Provide the (x, y) coordinate of the cell's center where the given text is located.  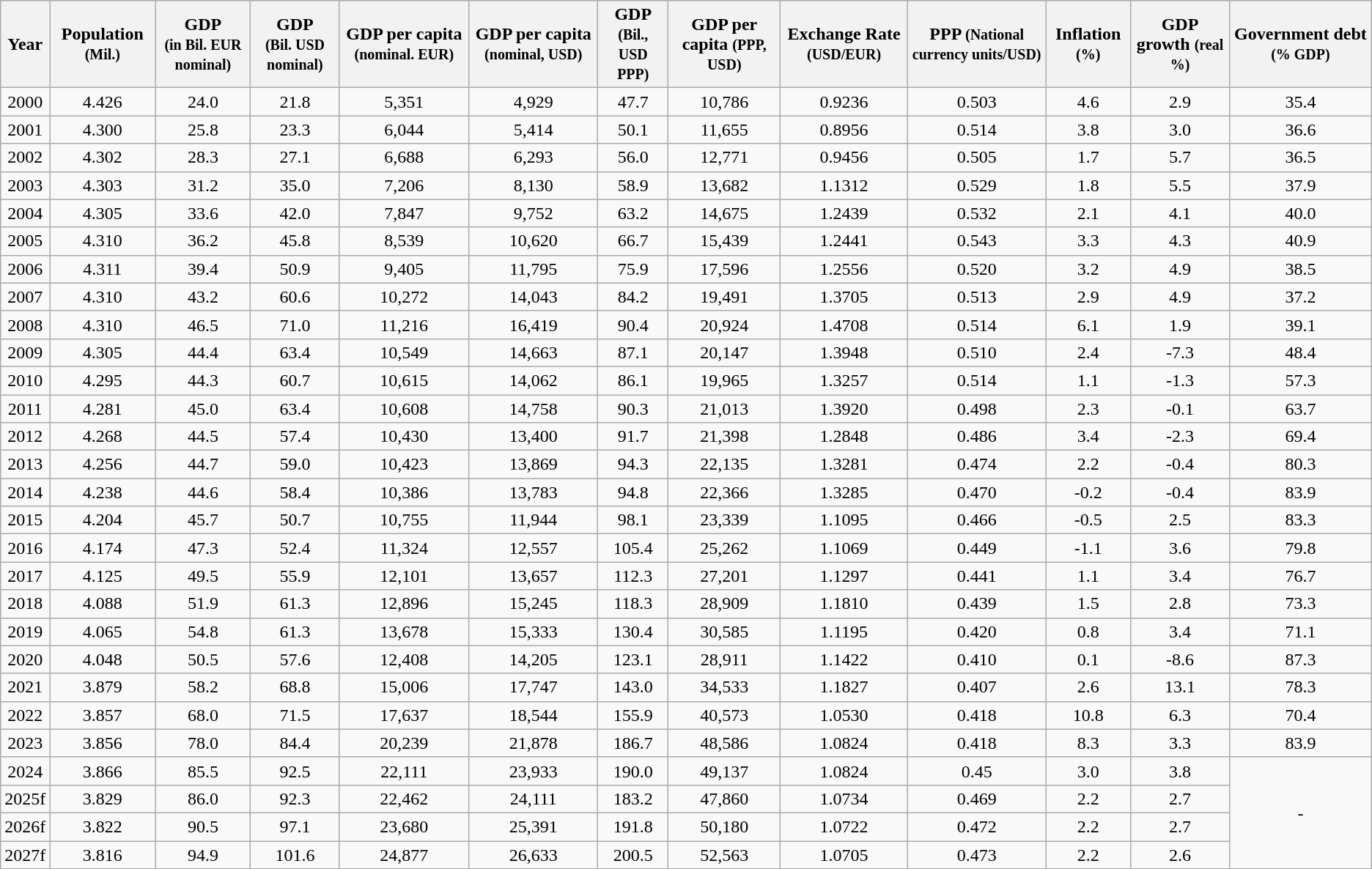
25,391 (534, 827)
68.8 (295, 687)
Exchange Rate (USD/EUR) (844, 44)
4.6 (1088, 102)
3.822 (103, 827)
15,439 (724, 241)
10,786 (724, 102)
Government debt (% GDP) (1301, 44)
71.1 (1301, 632)
4.088 (103, 604)
1.3285 (844, 492)
-1.3 (1180, 380)
0.420 (976, 632)
22,366 (724, 492)
31.2 (203, 185)
5,414 (534, 130)
97.1 (295, 827)
GDP(Bil. USD nominal) (295, 44)
3.6 (1180, 548)
0.529 (976, 185)
33.6 (203, 213)
63.7 (1301, 408)
11,324 (405, 548)
57.6 (295, 659)
47,860 (724, 799)
78.0 (203, 743)
4.302 (103, 158)
48,586 (724, 743)
22,111 (405, 771)
70.4 (1301, 715)
-8.6 (1180, 659)
45.8 (295, 241)
56.0 (633, 158)
0.8956 (844, 130)
GDP per capita (PPP, USD) (724, 44)
0.503 (976, 102)
24,877 (405, 855)
10,620 (534, 241)
Year (25, 44)
38.5 (1301, 269)
2019 (25, 632)
21,013 (724, 408)
200.5 (633, 855)
0.498 (976, 408)
2026f (25, 827)
40.0 (1301, 213)
105.4 (633, 548)
11,944 (534, 520)
3.816 (103, 855)
28,911 (724, 659)
75.9 (633, 269)
30,585 (724, 632)
6,688 (405, 158)
2.4 (1088, 352)
10,608 (405, 408)
1.2439 (844, 213)
0.8 (1088, 632)
GDP per capita (nominal, USD) (534, 44)
2.3 (1088, 408)
4.125 (103, 576)
1.9 (1180, 325)
2001 (25, 130)
39.1 (1301, 325)
Population (Mil.) (103, 44)
2021 (25, 687)
2004 (25, 213)
24.0 (203, 102)
15,245 (534, 604)
13.1 (1180, 687)
1.7 (1088, 158)
2.8 (1180, 604)
12,408 (405, 659)
14,758 (534, 408)
10,272 (405, 297)
0.9236 (844, 102)
27.1 (295, 158)
20,924 (724, 325)
130.4 (633, 632)
23,339 (724, 520)
3.857 (103, 715)
0.520 (976, 269)
92.5 (295, 771)
8.3 (1088, 743)
19,491 (724, 297)
1.2556 (844, 269)
4.300 (103, 130)
1.3705 (844, 297)
14,205 (534, 659)
40,573 (724, 715)
12,771 (724, 158)
36.5 (1301, 158)
0.410 (976, 659)
94.8 (633, 492)
12,101 (405, 576)
92.3 (295, 799)
8,130 (534, 185)
87.1 (633, 352)
GDP(in Bil. EUR nominal) (203, 44)
1.1810 (844, 604)
44.5 (203, 437)
11,216 (405, 325)
2012 (25, 437)
4.426 (103, 102)
14,675 (724, 213)
27,201 (724, 576)
13,869 (534, 465)
2027f (25, 855)
186.7 (633, 743)
68.0 (203, 715)
1.8 (1088, 185)
58.2 (203, 687)
63.2 (633, 213)
6,044 (405, 130)
84.4 (295, 743)
87.3 (1301, 659)
25,262 (724, 548)
76.7 (1301, 576)
78.3 (1301, 687)
0.439 (976, 604)
21,878 (534, 743)
12,557 (534, 548)
44.3 (203, 380)
79.8 (1301, 548)
42.0 (295, 213)
0.407 (976, 687)
1.1195 (844, 632)
2.1 (1088, 213)
0.510 (976, 352)
0.486 (976, 437)
4.048 (103, 659)
2009 (25, 352)
0.473 (976, 855)
71.5 (295, 715)
2022 (25, 715)
69.4 (1301, 437)
10,615 (405, 380)
4.281 (103, 408)
37.9 (1301, 185)
94.9 (203, 855)
17,596 (724, 269)
21.8 (295, 102)
43.2 (203, 297)
3.866 (103, 771)
5.7 (1180, 158)
1.4708 (844, 325)
2007 (25, 297)
143.0 (633, 687)
2013 (25, 465)
-7.3 (1180, 352)
52,563 (724, 855)
6.3 (1180, 715)
1.0722 (844, 827)
91.7 (633, 437)
94.3 (633, 465)
21,398 (724, 437)
20,147 (724, 352)
40.9 (1301, 241)
1.1297 (844, 576)
12,896 (405, 604)
22,462 (405, 799)
47.3 (203, 548)
2006 (25, 269)
1.0734 (844, 799)
58.4 (295, 492)
2.5 (1180, 520)
3.879 (103, 687)
- (1301, 813)
35.4 (1301, 102)
45.7 (203, 520)
50.7 (295, 520)
66.7 (633, 241)
58.9 (633, 185)
-2.3 (1180, 437)
191.8 (633, 827)
0.470 (976, 492)
2025f (25, 799)
90.4 (633, 325)
22,135 (724, 465)
0.9456 (844, 158)
1.0530 (844, 715)
26,633 (534, 855)
7,847 (405, 213)
37.2 (1301, 297)
GDP per capita (nominal. EUR) (405, 44)
0.543 (976, 241)
24,111 (534, 799)
4,929 (534, 102)
50.5 (203, 659)
86.0 (203, 799)
5,351 (405, 102)
85.5 (203, 771)
13,678 (405, 632)
13,682 (724, 185)
2005 (25, 241)
45.0 (203, 408)
0.513 (976, 297)
1.3948 (844, 352)
4.256 (103, 465)
PPP (National currency units/USD) (976, 44)
2014 (25, 492)
71.0 (295, 325)
1.3920 (844, 408)
14,663 (534, 352)
118.3 (633, 604)
28.3 (203, 158)
3.829 (103, 799)
2011 (25, 408)
49,137 (724, 771)
4.204 (103, 520)
4.1 (1180, 213)
13,783 (534, 492)
59.0 (295, 465)
0.474 (976, 465)
9,405 (405, 269)
10,430 (405, 437)
11,655 (724, 130)
2015 (25, 520)
13,657 (534, 576)
GDP(Bil., USD PPP) (633, 44)
10,755 (405, 520)
183.2 (633, 799)
2020 (25, 659)
36.2 (203, 241)
73.3 (1301, 604)
25.8 (203, 130)
19,965 (724, 380)
14,062 (534, 380)
36.6 (1301, 130)
15,006 (405, 687)
7,206 (405, 185)
86.1 (633, 380)
23,680 (405, 827)
0.441 (976, 576)
57.3 (1301, 380)
18,544 (534, 715)
50.1 (633, 130)
0.505 (976, 158)
0.449 (976, 548)
10,549 (405, 352)
2010 (25, 380)
17,747 (534, 687)
14,043 (534, 297)
10.8 (1088, 715)
4.268 (103, 437)
35.0 (295, 185)
2017 (25, 576)
-1.1 (1088, 548)
1.1422 (844, 659)
60.7 (295, 380)
16,419 (534, 325)
Inflation (%) (1088, 44)
123.1 (633, 659)
44.6 (203, 492)
5.5 (1180, 185)
11,795 (534, 269)
54.8 (203, 632)
-0.5 (1088, 520)
0.469 (976, 799)
13,400 (534, 437)
90.3 (633, 408)
4.174 (103, 548)
2024 (25, 771)
23.3 (295, 130)
52.4 (295, 548)
1.1069 (844, 548)
34,533 (724, 687)
8,539 (405, 241)
1.0705 (844, 855)
0.472 (976, 827)
9,752 (534, 213)
2023 (25, 743)
20,239 (405, 743)
23,933 (534, 771)
2002 (25, 158)
47.7 (633, 102)
3.856 (103, 743)
10,423 (405, 465)
17,637 (405, 715)
4.238 (103, 492)
1.1312 (844, 185)
55.9 (295, 576)
57.4 (295, 437)
83.3 (1301, 520)
39.4 (203, 269)
1.3281 (844, 465)
GDP growth (real %) (1180, 44)
28,909 (724, 604)
155.9 (633, 715)
50,180 (724, 827)
6,293 (534, 158)
98.1 (633, 520)
44.4 (203, 352)
84.2 (633, 297)
0.532 (976, 213)
4.311 (103, 269)
6.1 (1088, 325)
10,386 (405, 492)
112.3 (633, 576)
-0.2 (1088, 492)
44.7 (203, 465)
101.6 (295, 855)
1.1095 (844, 520)
49.5 (203, 576)
50.9 (295, 269)
0.45 (976, 771)
2003 (25, 185)
2018 (25, 604)
1.2441 (844, 241)
46.5 (203, 325)
15,333 (534, 632)
60.6 (295, 297)
2016 (25, 548)
4.3 (1180, 241)
80.3 (1301, 465)
2008 (25, 325)
3.2 (1088, 269)
1.5 (1088, 604)
1.2848 (844, 437)
0.466 (976, 520)
51.9 (203, 604)
1.3257 (844, 380)
90.5 (203, 827)
4.065 (103, 632)
0.1 (1088, 659)
2000 (25, 102)
1.1827 (844, 687)
4.295 (103, 380)
48.4 (1301, 352)
-0.1 (1180, 408)
190.0 (633, 771)
4.303 (103, 185)
